Search for the cell housing the specified text and yield its (X, Y) center coordinate. 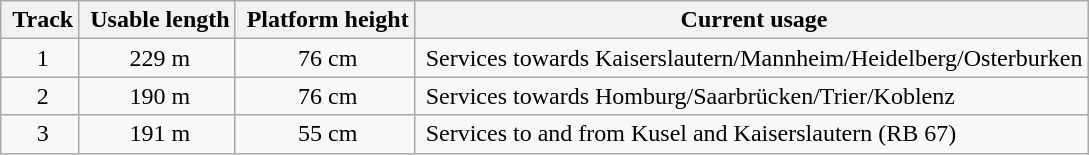
Platform height (324, 20)
Usable length (157, 20)
229 m (157, 58)
Services to and from Kusel and Kaiserslautern (RB 67) (751, 134)
1 (40, 58)
55 cm (324, 134)
3 (40, 134)
Track (40, 20)
190 m (157, 96)
Services towards Kaiserslautern/Mannheim/Heidelberg/Osterburken (751, 58)
Services towards Homburg/Saarbrücken/Trier/Koblenz (751, 96)
191 m (157, 134)
2 (40, 96)
Current usage (751, 20)
